Output the (X, Y) coordinate of the center of the cell containing the given text.  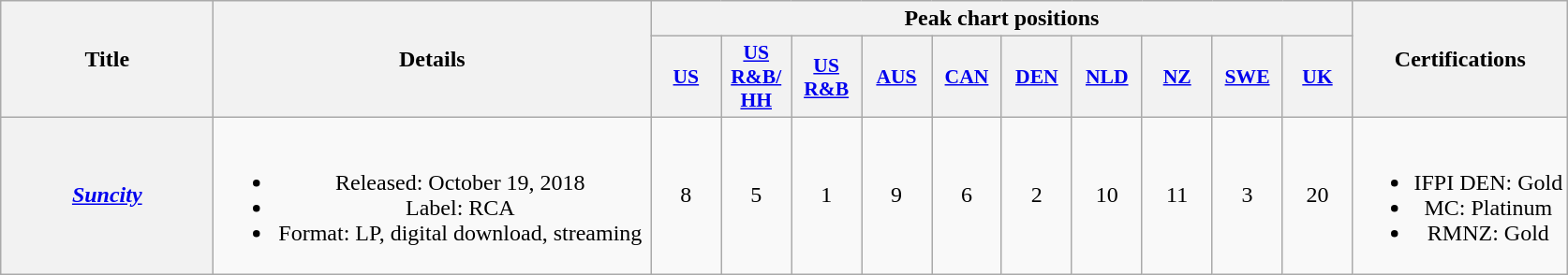
5 (757, 195)
10 (1107, 195)
IFPI DEN: GoldMC: PlatinumRMNZ: Gold (1460, 195)
6 (967, 195)
Certifications (1460, 60)
UK (1317, 77)
3 (1248, 195)
US (686, 77)
20 (1317, 195)
11 (1176, 195)
US R&B (826, 77)
8 (686, 195)
SWE (1248, 77)
Peak chart positions (1002, 19)
2 (1036, 195)
Suncity (107, 195)
1 (826, 195)
9 (897, 195)
NLD (1107, 77)
AUS (897, 77)
USR&B/HH (757, 77)
Released: October 19, 2018Label: RCAFormat: LP, digital download, streaming (433, 195)
NZ (1176, 77)
Title (107, 60)
Details (433, 60)
DEN (1036, 77)
CAN (967, 77)
